Return [x, y] of the center of cell containing provided text 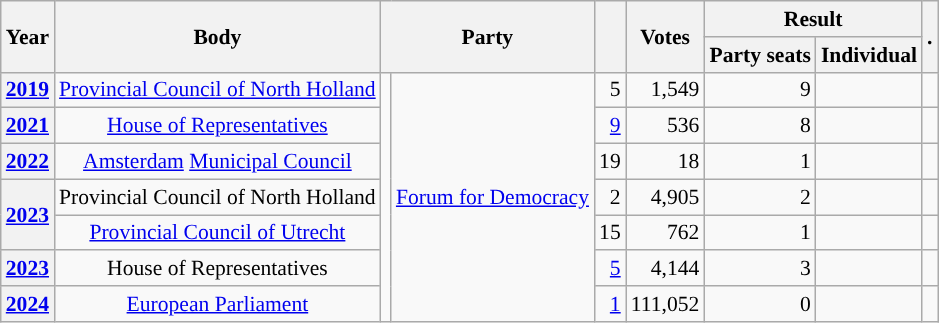
19 [610, 162]
15 [610, 233]
18 [666, 162]
Party [488, 36]
4,905 [666, 197]
Amsterdam Municipal Council [218, 162]
111,052 [666, 304]
. [930, 36]
Individual [869, 55]
4,144 [666, 269]
Votes [666, 36]
3 [760, 269]
762 [666, 233]
Forum for Democracy [492, 196]
Result [813, 19]
0 [760, 304]
8 [760, 126]
Year [28, 36]
2024 [28, 304]
2019 [28, 90]
Party seats [760, 55]
European Parliament [218, 304]
2022 [28, 162]
2021 [28, 126]
1,549 [666, 90]
536 [666, 126]
Provincial Council of Utrecht [218, 233]
Body [218, 36]
